Find where the given text appears and provide that cell's center as (X, Y) coordinate. 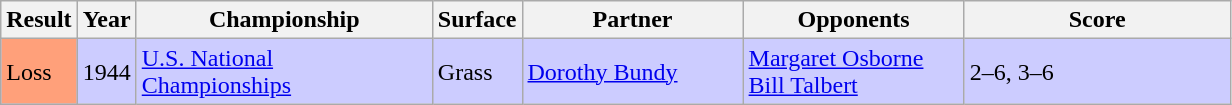
Result (39, 20)
1944 (106, 72)
Loss (39, 72)
Year (106, 20)
U.S. National Championships (284, 72)
Score (1097, 20)
Margaret Osborne Bill Talbert (854, 72)
Opponents (854, 20)
Partner (632, 20)
Grass (477, 72)
Dorothy Bundy (632, 72)
Surface (477, 20)
Championship (284, 20)
2–6, 3–6 (1097, 72)
